Find where the given text appears and provide that cell's center as [X, Y] coordinate. 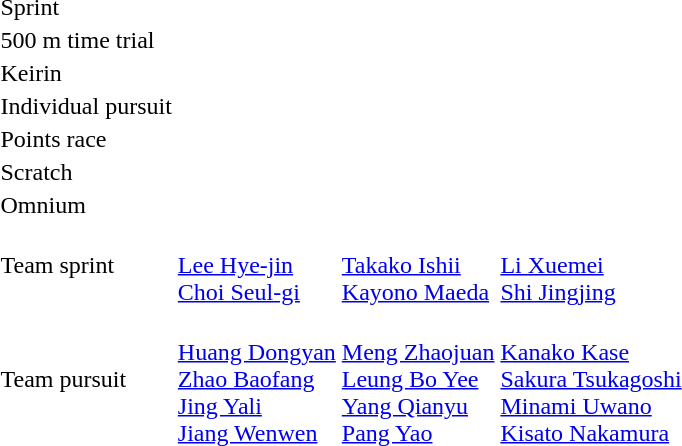
Lee Hye-jinChoi Seul-gi [256, 265]
Takako IshiiKayono Maeda [418, 265]
